Pinpoint the cell where the given text exists, returning its (x, y) midpoint coordinate. 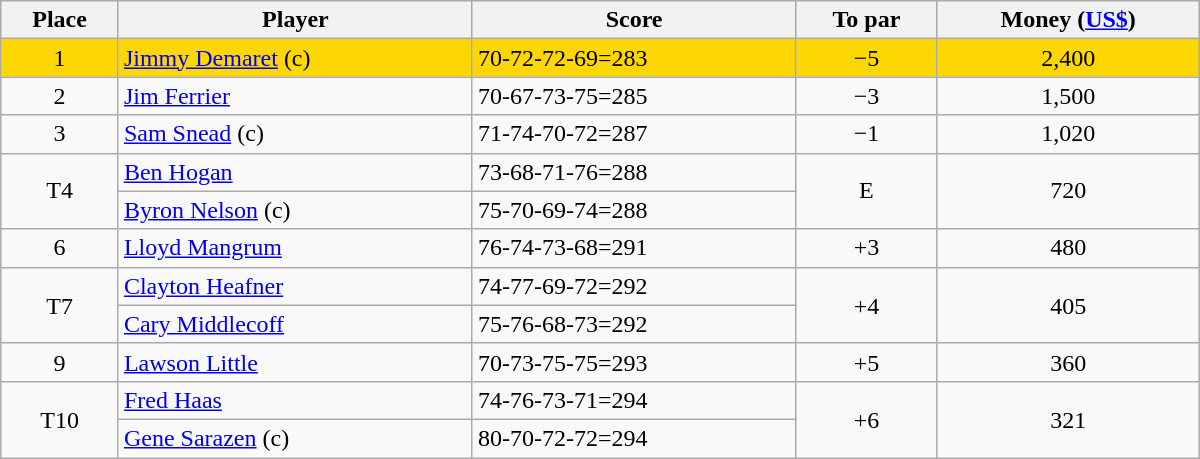
Lawson Little (295, 362)
70-72-72-69=283 (634, 58)
−3 (866, 96)
T10 (60, 419)
720 (1068, 191)
+3 (866, 248)
1 (60, 58)
Lloyd Mangrum (295, 248)
74-77-69-72=292 (634, 286)
360 (1068, 362)
70-67-73-75=285 (634, 96)
T4 (60, 191)
9 (60, 362)
321 (1068, 419)
76-74-73-68=291 (634, 248)
+4 (866, 305)
1,500 (1068, 96)
Sam Snead (c) (295, 134)
6 (60, 248)
1,020 (1068, 134)
74-76-73-71=294 (634, 400)
Score (634, 20)
480 (1068, 248)
75-70-69-74=288 (634, 210)
−5 (866, 58)
Jim Ferrier (295, 96)
75-76-68-73=292 (634, 324)
2,400 (1068, 58)
405 (1068, 305)
73-68-71-76=288 (634, 172)
70-73-75-75=293 (634, 362)
+5 (866, 362)
To par (866, 20)
Fred Haas (295, 400)
Clayton Heafner (295, 286)
−1 (866, 134)
Player (295, 20)
Cary Middlecoff (295, 324)
E (866, 191)
Byron Nelson (c) (295, 210)
Ben Hogan (295, 172)
3 (60, 134)
T7 (60, 305)
Place (60, 20)
Jimmy Demaret (c) (295, 58)
Money (US$) (1068, 20)
80-70-72-72=294 (634, 438)
+6 (866, 419)
Gene Sarazen (c) (295, 438)
71-74-70-72=287 (634, 134)
2 (60, 96)
